Pinpoint the cell where the given text exists, returning its (x, y) midpoint coordinate. 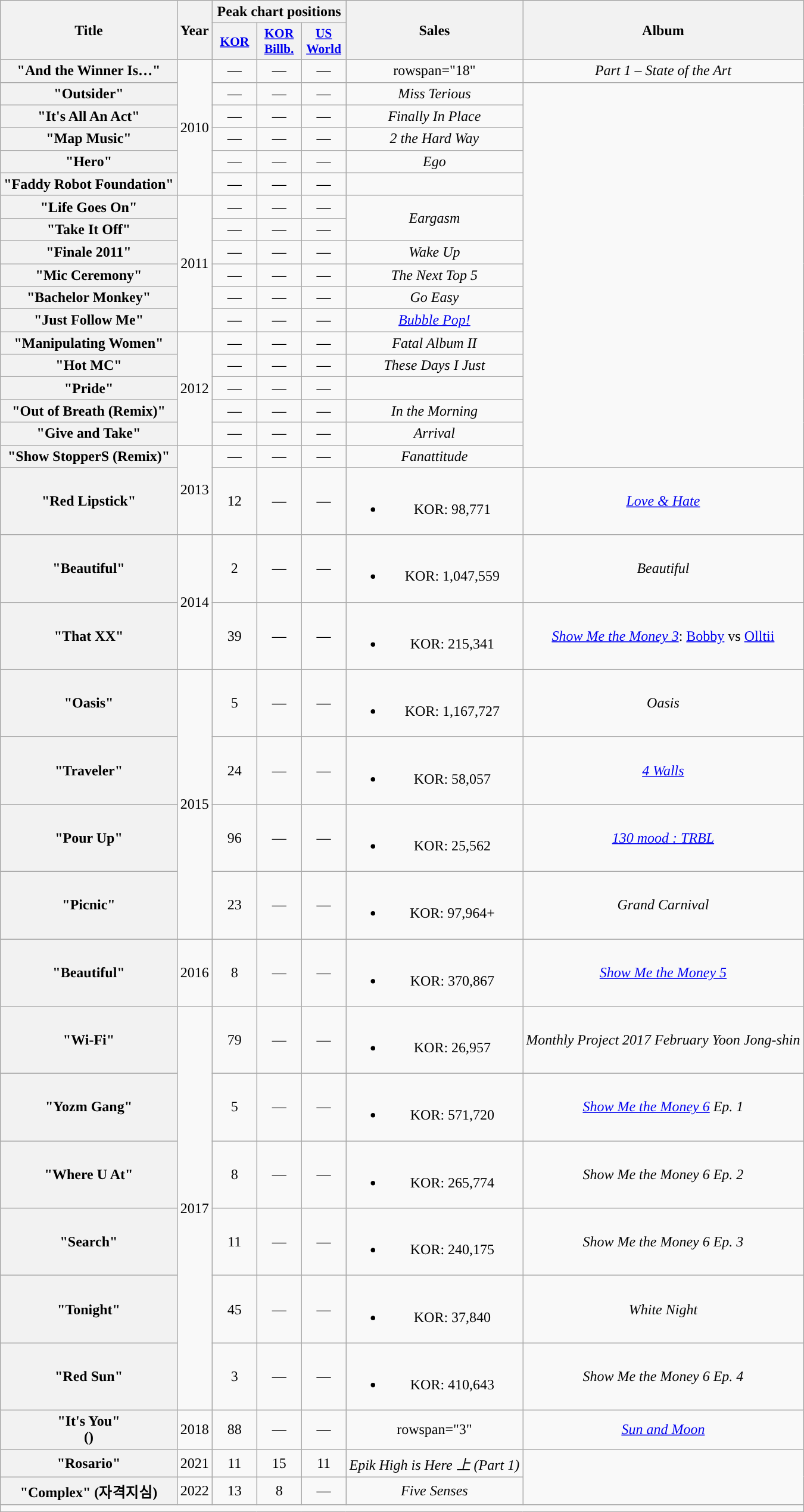
KOR: 97,964+ (435, 905)
KOR: 1,167,727 (435, 703)
"Life Goes On" (89, 207)
"Traveler" (89, 771)
"That XX" (89, 636)
2 the Hard Way (435, 139)
"Take It Off" (89, 229)
23 (235, 905)
"Rosario" (89, 1463)
4 Walls (663, 771)
2017 (194, 1208)
2016 (194, 972)
"Red Lipstick" (89, 501)
KOR: 571,720 (435, 1108)
rowspan="18" (435, 71)
KOR: 240,175 (435, 1242)
"Give and Take" (89, 434)
Sales (435, 30)
130 mood : TRBL (663, 837)
Year (194, 30)
KOR: 98,771 (435, 501)
79 (235, 1040)
45 (235, 1309)
Album (663, 30)
"Pride" (89, 388)
KOR: 370,867 (435, 972)
Five Senses (435, 1491)
The Next Top 5 (435, 275)
13 (235, 1491)
"Finale 2011" (89, 252)
"Show StopperS (Remix)" (89, 456)
KOR: 215,341 (435, 636)
2014 (194, 602)
rowspan="3" (435, 1429)
Beautiful (663, 568)
"Picnic" (89, 905)
"Manipulating Women" (89, 343)
"It's All An Act" (89, 116)
Show Me the Money 6 Ep. 2 (663, 1174)
"Pour Up" (89, 837)
KOR (235, 42)
"Oasis" (89, 703)
Go Easy (435, 298)
"Just Follow Me" (89, 320)
"Outsider" (89, 93)
"Search" (89, 1242)
Show Me the Money 5 (663, 972)
White Night (663, 1309)
KORBillb. (279, 42)
2015 (194, 804)
24 (235, 771)
"Hero" (89, 161)
"Map Music" (89, 139)
"Bachelor Monkey" (89, 298)
"Out of Breath (Remix)" (89, 411)
KOR: 58,057 (435, 771)
Peak chart positions (279, 12)
Arrival (435, 434)
"Faddy Robot Foundation" (89, 184)
Show Me the Money 6 Ep. 4 (663, 1377)
Finally In Place (435, 116)
KOR: 37,840 (435, 1309)
Monthly Project 2017 February Yoon Jong-shin (663, 1040)
Sun and Moon (663, 1429)
2010 (194, 127)
Title (89, 30)
2011 (194, 263)
Grand Carnival (663, 905)
"Red Sun" (89, 1377)
In the Morning (435, 411)
39 (235, 636)
"Wi-Fi" (89, 1040)
Fanattitude (435, 456)
"It's You" () (89, 1429)
KOR: 265,774 (435, 1174)
15 (279, 1463)
Bubble Pop! (435, 320)
96 (235, 837)
"Hot MC" (89, 366)
12 (235, 501)
These Days I Just (435, 366)
2013 (194, 490)
Ego (435, 161)
Part 1 – State of the Art (663, 71)
Show Me the Money 6 Ep. 1 (663, 1108)
KOR: 410,643 (435, 1377)
"Yozm Gang" (89, 1108)
"Complex" (자격지심) (89, 1491)
USWorld (324, 42)
Eargasm (435, 218)
Show Me the Money 3: Bobby vs Olltii (663, 636)
2012 (194, 388)
KOR: 26,957 (435, 1040)
"Where U At" (89, 1174)
3 (235, 1377)
2021 (194, 1463)
"Tonight" (89, 1309)
Oasis (663, 703)
88 (235, 1429)
"And the Winner Is…" (89, 71)
Love & Hate (663, 501)
Epik High is Here 上 (Part 1) (435, 1463)
KOR: 25,562 (435, 837)
2018 (194, 1429)
2 (235, 568)
2022 (194, 1491)
Fatal Album II (435, 343)
Wake Up (435, 252)
Show Me the Money 6 Ep. 3 (663, 1242)
"Mic Ceremony" (89, 275)
KOR: 1,047,559 (435, 568)
Miss Terious (435, 93)
